Identify which cell holds the provided text, then report its [x, y] central coordinate. 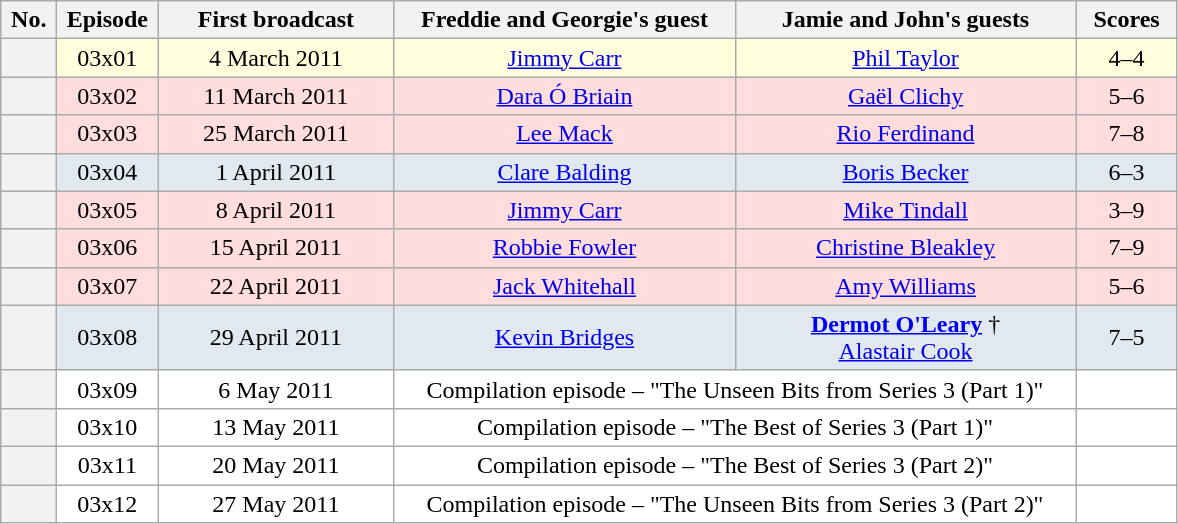
Freddie and Georgie's guest [564, 20]
03x03 [108, 134]
Robbie Fowler [564, 248]
Compilation episode – "The Best of Series 3 (Part 2)" [735, 465]
03x06 [108, 248]
Rio Ferdinand [906, 134]
20 May 2011 [276, 465]
22 April 2011 [276, 286]
4 March 2011 [276, 58]
Mike Tindall [906, 210]
03x07 [108, 286]
11 March 2011 [276, 96]
Gaël Clichy [906, 96]
7–5 [1126, 338]
25 March 2011 [276, 134]
03x12 [108, 503]
27 May 2011 [276, 503]
Dermot O'Leary †Alastair Cook [906, 338]
03x11 [108, 465]
03x05 [108, 210]
8 April 2011 [276, 210]
7–9 [1126, 248]
6–3 [1126, 172]
Compilation episode – "The Best of Series 3 (Part 1)" [735, 427]
Boris Becker [906, 172]
Compilation episode – "The Unseen Bits from Series 3 (Part 1)" [735, 389]
6 May 2011 [276, 389]
03x02 [108, 96]
Kevin Bridges [564, 338]
29 April 2011 [276, 338]
First broadcast [276, 20]
Episode [108, 20]
03x09 [108, 389]
Christine Bleakley [906, 248]
Lee Mack [564, 134]
Dara Ó Briain [564, 96]
Compilation episode – "The Unseen Bits from Series 3 (Part 2)" [735, 503]
15 April 2011 [276, 248]
13 May 2011 [276, 427]
7–8 [1126, 134]
1 April 2011 [276, 172]
Amy Williams [906, 286]
3–9 [1126, 210]
03x10 [108, 427]
Phil Taylor [906, 58]
Scores [1126, 20]
4–4 [1126, 58]
03x04 [108, 172]
Clare Balding [564, 172]
No. [29, 20]
Jamie and John's guests [906, 20]
03x01 [108, 58]
Jack Whitehall [564, 286]
03x08 [108, 338]
